Search for the cell housing the specified text and yield its [X, Y] center coordinate. 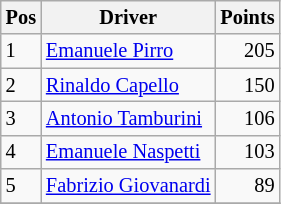
205 [247, 51]
4 [21, 152]
106 [247, 118]
Emanuele Pirro [128, 51]
3 [21, 118]
Fabrizio Giovanardi [128, 186]
1 [21, 51]
103 [247, 152]
Driver [128, 17]
5 [21, 186]
Antonio Tamburini [128, 118]
Pos [21, 17]
89 [247, 186]
Points [247, 17]
Rinaldo Capello [128, 85]
150 [247, 85]
2 [21, 85]
Emanuele Naspetti [128, 152]
